Identify which cell holds the provided text, then report its (X, Y) central coordinate. 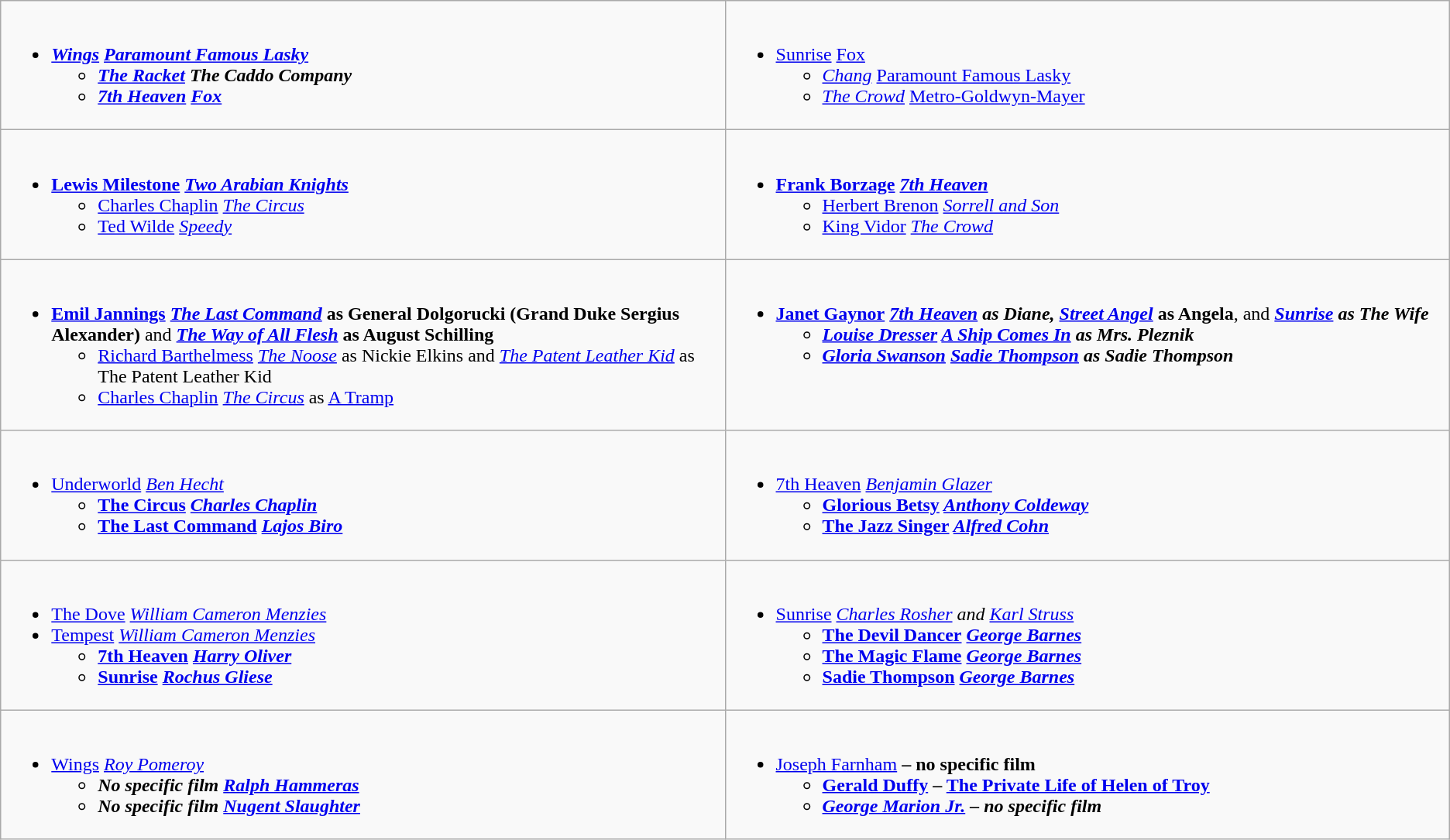
Joseph Farnham – no specific filmGerald Duffy – The Private Life of Helen of TroyGeorge Marion Jr. – no specific film (1087, 774)
The Dove William Cameron MenziesTempest William Cameron Menzies7th Heaven Harry OliverSunrise Rochus Gliese (362, 635)
Underworld Ben HechtThe Circus Charles ChaplinThe Last Command Lajos Biro (362, 495)
Wings Roy PomeroyNo specific film Ralph HammerasNo specific film Nugent Slaughter (362, 774)
Wings Paramount Famous LaskyThe Racket The Caddo Company7th Heaven Fox (362, 65)
Frank Borzage 7th HeavenHerbert Brenon Sorrell and SonKing Vidor The Crowd (1087, 195)
Sunrise Charles Rosher and Karl StrussThe Devil Dancer George BarnesThe Magic Flame George BarnesSadie Thompson George Barnes (1087, 635)
Lewis Milestone Two Arabian KnightsCharles Chaplin The CircusTed Wilde Speedy (362, 195)
7th Heaven Benjamin GlazerGlorious Betsy Anthony ColdewayThe Jazz Singer Alfred Cohn (1087, 495)
Sunrise FoxChang Paramount Famous LaskyThe Crowd Metro-Goldwyn-Mayer (1087, 65)
